Identify which cell holds the provided text, then report its [x, y] central coordinate. 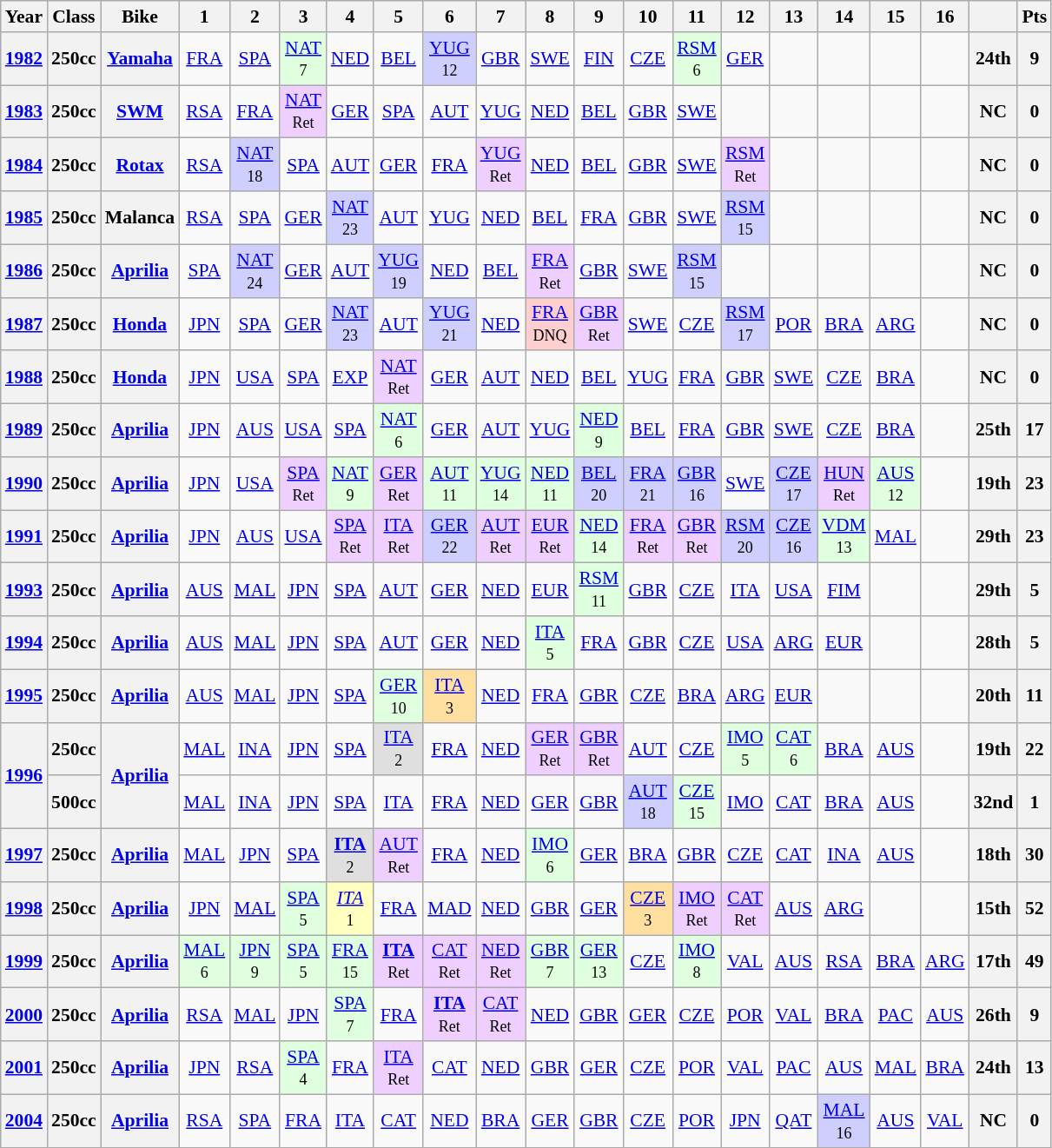
2 [255, 17]
CZE3 [648, 909]
NAT7 [302, 59]
500cc [74, 803]
YUG12 [450, 59]
20th [994, 695]
16 [945, 17]
IMO6 [551, 855]
SWM [140, 111]
2001 [24, 1067]
1986 [24, 271]
NED11 [551, 483]
YUG14 [500, 483]
RSMRet [745, 165]
32nd [994, 803]
10 [648, 17]
12 [745, 17]
CZE16 [794, 537]
VDM13 [844, 537]
25th [994, 431]
18th [994, 855]
1989 [24, 431]
1987 [24, 323]
JPN9 [255, 961]
AUT18 [648, 803]
1993 [24, 589]
1988 [24, 377]
Pts [1034, 17]
EURRet [551, 537]
RSM6 [697, 59]
ITA1 [350, 909]
1995 [24, 695]
HUNRet [844, 483]
2000 [24, 1015]
NED9 [599, 431]
1999 [24, 961]
MAD [450, 909]
NAT24 [255, 271]
49 [1034, 961]
30 [1034, 855]
NAT6 [398, 431]
52 [1034, 909]
ITA5 [551, 643]
GBR7 [551, 961]
17 [1034, 431]
1982 [24, 59]
IMORet [697, 909]
QAT [794, 1121]
Rotax [140, 165]
6 [450, 17]
NED14 [599, 537]
1996 [24, 775]
IMO [745, 803]
BEL20 [599, 483]
NAT9 [350, 483]
IMO8 [697, 961]
1998 [24, 909]
Year [24, 17]
RSM20 [745, 537]
Yamaha [140, 59]
YUG19 [398, 271]
1983 [24, 111]
FRA15 [350, 961]
NAT18 [255, 165]
7 [500, 17]
1985 [24, 217]
CAT6 [794, 749]
MAL16 [844, 1121]
EXP [350, 377]
Malanca [140, 217]
3 [302, 17]
8 [551, 17]
FIM [844, 589]
2004 [24, 1121]
17th [994, 961]
MAL6 [204, 961]
NEDRet [500, 961]
CZE17 [794, 483]
YUGRet [500, 165]
RSM11 [599, 589]
GBR16 [697, 483]
1990 [24, 483]
26th [994, 1015]
1984 [24, 165]
AUS12 [896, 483]
1997 [24, 855]
GER13 [599, 961]
SPA4 [302, 1067]
CZE15 [697, 803]
GER10 [398, 695]
4 [350, 17]
FRA21 [648, 483]
FIN [599, 59]
1991 [24, 537]
AUT11 [450, 483]
15 [896, 17]
22 [1034, 749]
RSM17 [745, 323]
YUG21 [450, 323]
14 [844, 17]
IMO5 [745, 749]
FRADNQ [551, 323]
1994 [24, 643]
GER22 [450, 537]
SPA7 [350, 1015]
Class [74, 17]
Bike [140, 17]
28th [994, 643]
ITA3 [450, 695]
15th [994, 909]
